Locate the cell with the specified text and output its (x, y) center coordinate. 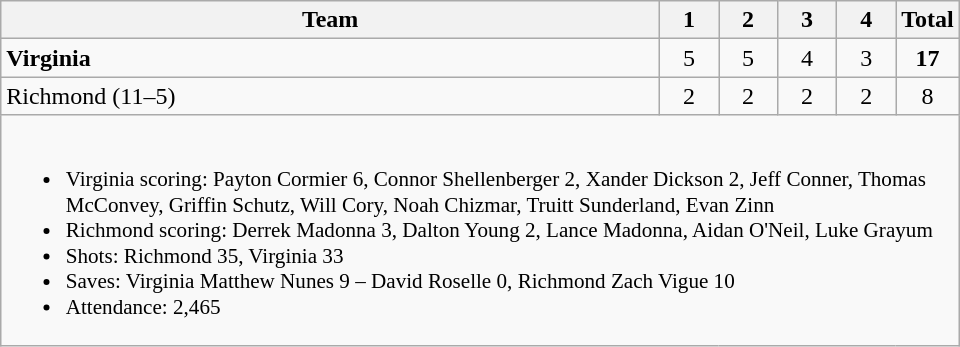
8 (928, 96)
1 (688, 20)
17 (928, 58)
Richmond (11–5) (330, 96)
Virginia (330, 58)
Team (330, 20)
Total (928, 20)
